Identify which cell holds the provided text, then report its (x, y) central coordinate. 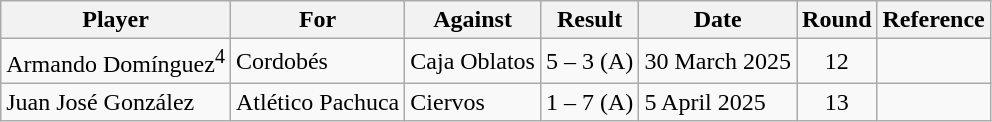
For (317, 20)
Result (589, 20)
Armando Domínguez4 (116, 62)
Date (718, 20)
Against (473, 20)
Cordobés (317, 62)
Atlético Pachuca (317, 102)
Round (837, 20)
12 (837, 62)
Juan José González (116, 102)
5 – 3 (A) (589, 62)
Reference (934, 20)
30 March 2025 (718, 62)
Player (116, 20)
13 (837, 102)
Caja Oblatos (473, 62)
1 – 7 (A) (589, 102)
5 April 2025 (718, 102)
Ciervos (473, 102)
